Pinpoint the cell where the given text exists, returning its [x, y] midpoint coordinate. 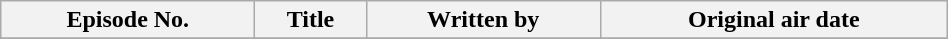
Original air date [774, 20]
Written by [483, 20]
Title [310, 20]
Episode No. [128, 20]
